Provide the [X, Y] coordinate of the cell's center where the given text is located.  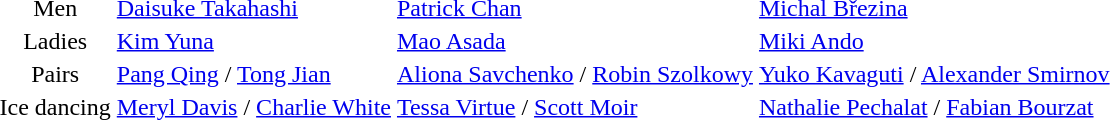
Kim Yuna [254, 41]
Mao Asada [574, 41]
Pang Qing / Tong Jian [254, 74]
Aliona Savchenko / Robin Szolkowy [574, 74]
